Find where the given text appears and provide that cell's center as (X, Y) coordinate. 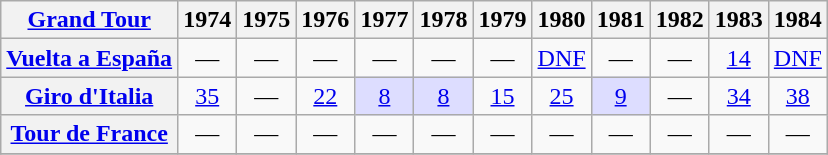
1976 (326, 20)
1981 (620, 20)
1982 (680, 20)
25 (562, 96)
Giro d'Italia (90, 96)
Tour de France (90, 134)
1980 (562, 20)
22 (326, 96)
Grand Tour (90, 20)
1979 (502, 20)
1975 (266, 20)
34 (738, 96)
14 (738, 58)
9 (620, 96)
38 (798, 96)
Vuelta a España (90, 58)
15 (502, 96)
1977 (384, 20)
1983 (738, 20)
1974 (208, 20)
1984 (798, 20)
1978 (444, 20)
35 (208, 96)
